Scan for the cell matching the given text and deliver its [x, y] coordinate at center. 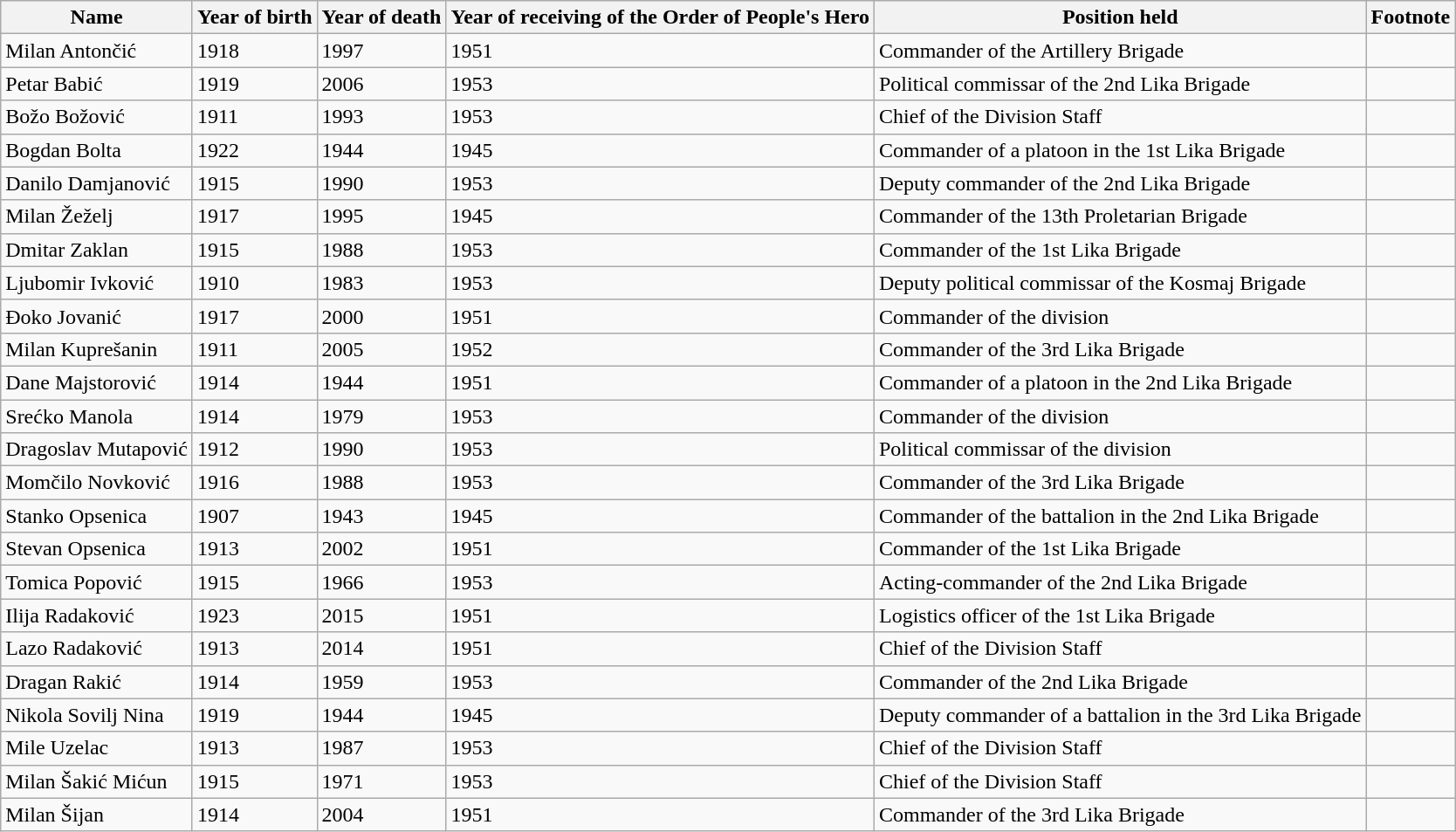
2006 [381, 84]
Political commissar of the division [1120, 450]
Dane Majstorović [97, 382]
Nikola Sovilj Nina [97, 715]
1983 [381, 283]
Milan Žeželj [97, 217]
Commander of the 13th Proletarian Brigade [1120, 217]
1907 [255, 516]
1997 [381, 51]
Deputy commander of a battalion in the 3rd Lika Brigade [1120, 715]
Milan Šakić Mićun [97, 781]
Commander of the battalion in the 2nd Lika Brigade [1120, 516]
Lazo Radaković [97, 649]
2015 [381, 615]
Dragan Rakić [97, 682]
Deputy commander of the 2nd Lika Brigade [1120, 183]
Tomica Popović [97, 582]
Milan Kuprešanin [97, 349]
Position held [1120, 17]
Commander of the 2nd Lika Brigade [1120, 682]
1971 [381, 781]
Deputy political commissar of the Kosmaj Brigade [1120, 283]
Momčilo Novković [97, 483]
1993 [381, 117]
2002 [381, 549]
1910 [255, 283]
Petar Babić [97, 84]
Srećko Manola [97, 416]
2000 [381, 316]
1923 [255, 615]
Ljubomir Ivković [97, 283]
1912 [255, 450]
Year of receiving of the Order of People's Hero [660, 17]
Ilija Radaković [97, 615]
Year of death [381, 17]
Name [97, 17]
Commander of a platoon in the 2nd Lika Brigade [1120, 382]
Acting-commander of the 2nd Lika Brigade [1120, 582]
1922 [255, 150]
Stevan Opsenica [97, 549]
Dragoslav Mutapović [97, 450]
Mile Uzelac [97, 748]
1959 [381, 682]
Stanko Opsenica [97, 516]
1916 [255, 483]
1918 [255, 51]
1987 [381, 748]
1943 [381, 516]
Milan Antončić [97, 51]
Đoko Jovanić [97, 316]
Božo Božović [97, 117]
2004 [381, 815]
Dmitar Zaklan [97, 250]
Bogdan Bolta [97, 150]
Milan Šijan [97, 815]
2014 [381, 649]
Year of birth [255, 17]
2005 [381, 349]
Commander of a platoon in the 1st Lika Brigade [1120, 150]
Commander of the Artillery Brigade [1120, 51]
1995 [381, 217]
1966 [381, 582]
Logistics officer of the 1st Lika Brigade [1120, 615]
1979 [381, 416]
Political commissar of the 2nd Lika Brigade [1120, 84]
Footnote [1411, 17]
Danilo Damjanović [97, 183]
1952 [660, 349]
